Output the (x, y) coordinate of the center of the cell containing the given text.  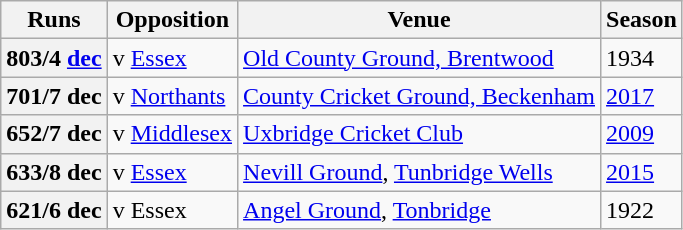
County Cricket Ground, Beckenham (420, 96)
633/8 dec (54, 172)
Opposition (172, 20)
2017 (642, 96)
2015 (642, 172)
Runs (54, 20)
803/4 dec (54, 58)
Old County Ground, Brentwood (420, 58)
2009 (642, 134)
621/6 dec (54, 210)
Season (642, 20)
652/7 dec (54, 134)
Angel Ground, Tonbridge (420, 210)
701/7 dec (54, 96)
Nevill Ground, Tunbridge Wells (420, 172)
1922 (642, 210)
Uxbridge Cricket Club (420, 134)
v Middlesex (172, 134)
1934 (642, 58)
v Northants (172, 96)
Venue (420, 20)
